Capture the cell that displays the provided text and extract its [X, Y] central coordinate. 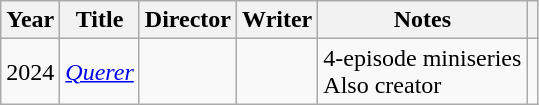
Director [188, 20]
Year [30, 20]
4-episode miniseriesAlso creator [422, 72]
Title [100, 20]
Notes [422, 20]
Querer [100, 72]
2024 [30, 72]
Writer [278, 20]
